Search for the cell housing the specified text and yield its (X, Y) center coordinate. 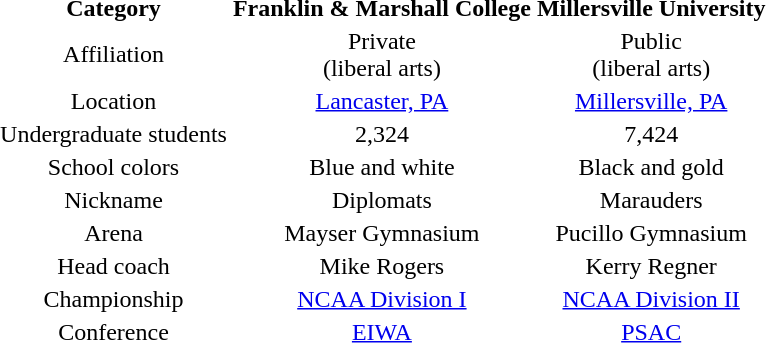
Mike Rogers (382, 266)
Lancaster, PA (382, 101)
Diplomats (382, 200)
NCAA Division I (382, 299)
Blue and white (382, 167)
2,324 (382, 134)
Mayser Gymnasium (382, 233)
Private (liberal arts) (382, 54)
